For the text-containing cell, return its midpoint in [X, Y] coordinate format. 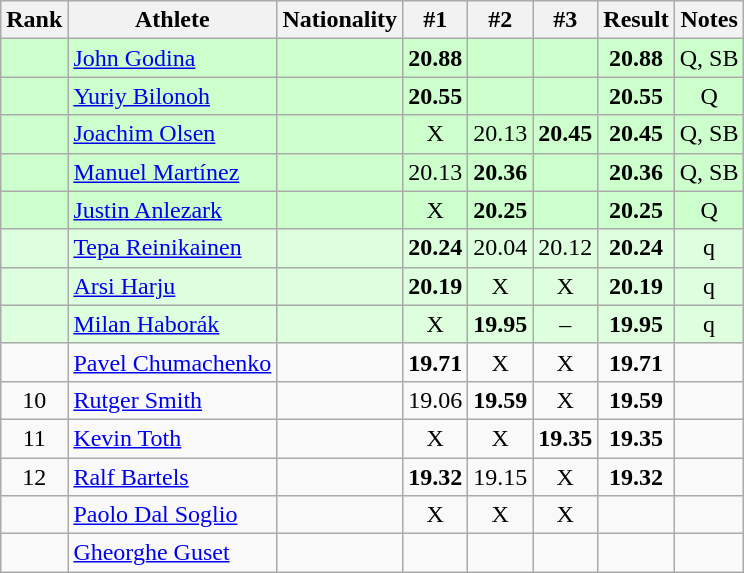
– [566, 324]
20.12 [566, 248]
Result [636, 20]
Joachim Olsen [172, 134]
12 [34, 477]
Rank [34, 20]
Milan Haborák [172, 324]
Yuriy Bilonoh [172, 96]
#3 [566, 20]
Manuel Martínez [172, 172]
Ralf Bartels [172, 477]
#2 [500, 20]
Paolo Dal Soglio [172, 515]
10 [34, 400]
John Godina [172, 58]
Nationality [340, 20]
Gheorghe Guset [172, 553]
Pavel Chumachenko [172, 362]
Rutger Smith [172, 400]
Tepa Reinikainen [172, 248]
Kevin Toth [172, 438]
20.04 [500, 248]
19.15 [500, 477]
#1 [436, 20]
Justin Anlezark [172, 210]
19.06 [436, 400]
Athlete [172, 20]
11 [34, 438]
Notes [709, 20]
Arsi Harju [172, 286]
